For the text-containing cell, return its midpoint in (X, Y) coordinate format. 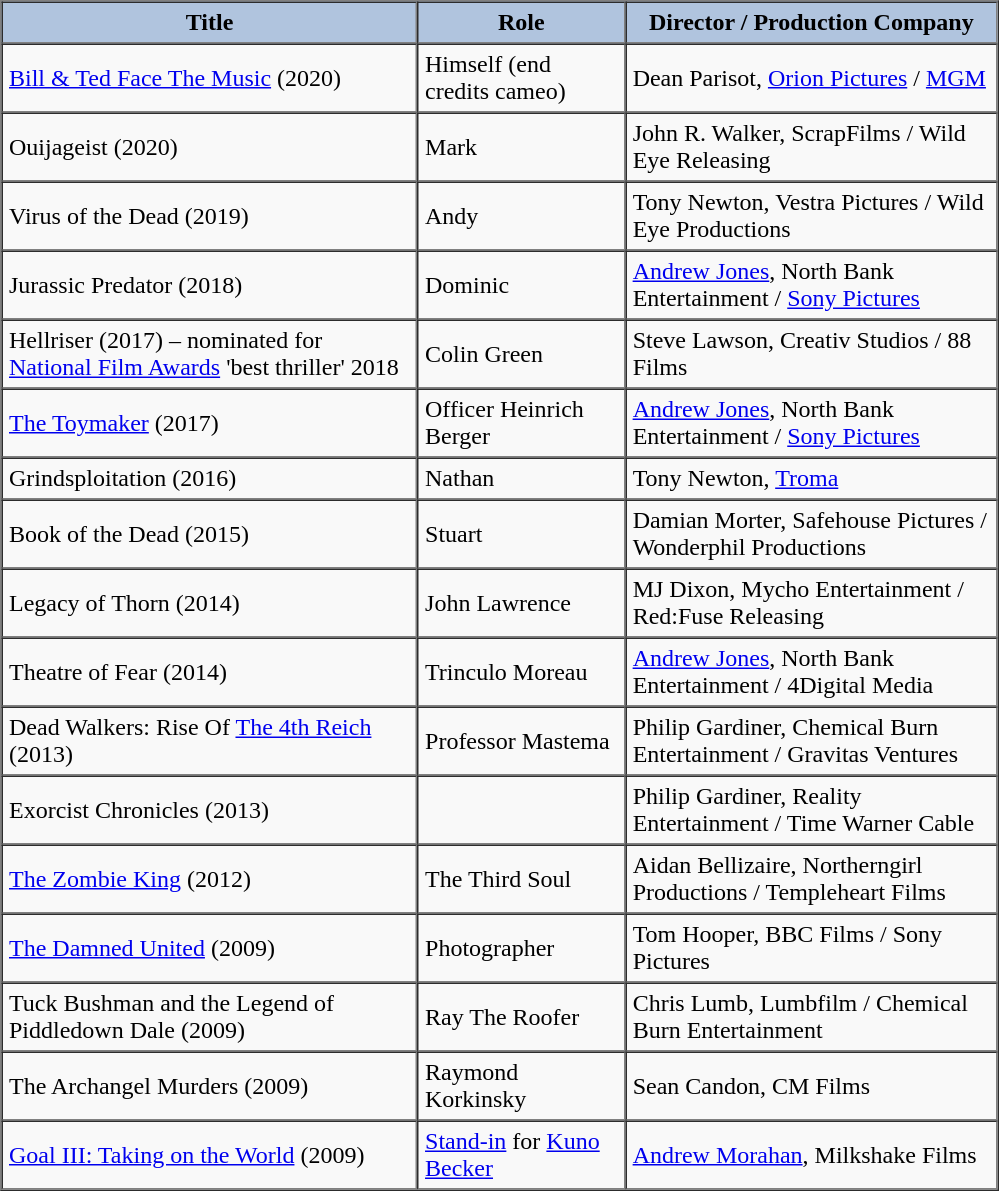
Andrew Jones, North Bank Entertainment / 4Digital Media (811, 672)
Sean Candon, CM Films (811, 1086)
The Zombie King (2012) (210, 878)
Damian Morter, Safehouse Pictures / Wonderphil Productions (811, 534)
Dead Walkers: Rise Of The 4th Reich (2013) (210, 740)
Andrew Morahan, Milkshake Films (811, 1154)
Professor Mastema (522, 740)
Jurassic Predator (2018) (210, 284)
Colin Green (522, 354)
John R. Walker, ScrapFilms / Wild Eye Releasing (811, 146)
Director / Production Company (811, 23)
Ray The Roofer (522, 1016)
Hellriser (2017) – nominated for National Film Awards 'best thriller' 2018 (210, 354)
Himself (end credits cameo) (522, 78)
Book of the Dead (2015) (210, 534)
Chris Lumb, Lumbfilm / Chemical Burn Entertainment (811, 1016)
Aidan Bellizaire, Northerngirl Productions / Templeheart Films (811, 878)
Ouijageist (2020) (210, 146)
Theatre of Fear (2014) (210, 672)
Andy (522, 216)
Stand-in for Kuno Becker (522, 1154)
Dean Parisot, Orion Pictures / MGM (811, 78)
Trinculo Moreau (522, 672)
Grindsploitation (2016) (210, 479)
Nathan (522, 479)
Stuart (522, 534)
The Archangel Murders (2009) (210, 1086)
Tom Hooper, BBC Films / Sony Pictures (811, 948)
Dominic (522, 284)
Tony Newton, Vestra Pictures / Wild Eye Productions (811, 216)
Steve Lawson, Creativ Studios / 88 Films (811, 354)
Role (522, 23)
Officer Heinrich Berger (522, 422)
The Damned United (2009) (210, 948)
Bill & Ted Face The Music (2020) (210, 78)
Exorcist Chronicles (2013) (210, 810)
MJ Dixon, Mycho Entertainment / Red:Fuse Releasing (811, 602)
Mark (522, 146)
Goal III: Taking on the World (2009) (210, 1154)
Tony Newton, Troma (811, 479)
Tuck Bushman and the Legend of Piddledown Dale (2009) (210, 1016)
The Toymaker (2017) (210, 422)
Photographer (522, 948)
John Lawrence (522, 602)
Philip Gardiner, Chemical Burn Entertainment / Gravitas Ventures (811, 740)
Raymond Korkinsky (522, 1086)
The Third Soul (522, 878)
Title (210, 23)
Virus of the Dead (2019) (210, 216)
Philip Gardiner, Reality Entertainment / Time Warner Cable (811, 810)
Legacy of Thorn (2014) (210, 602)
